Search for the cell housing the specified text and yield its (x, y) center coordinate. 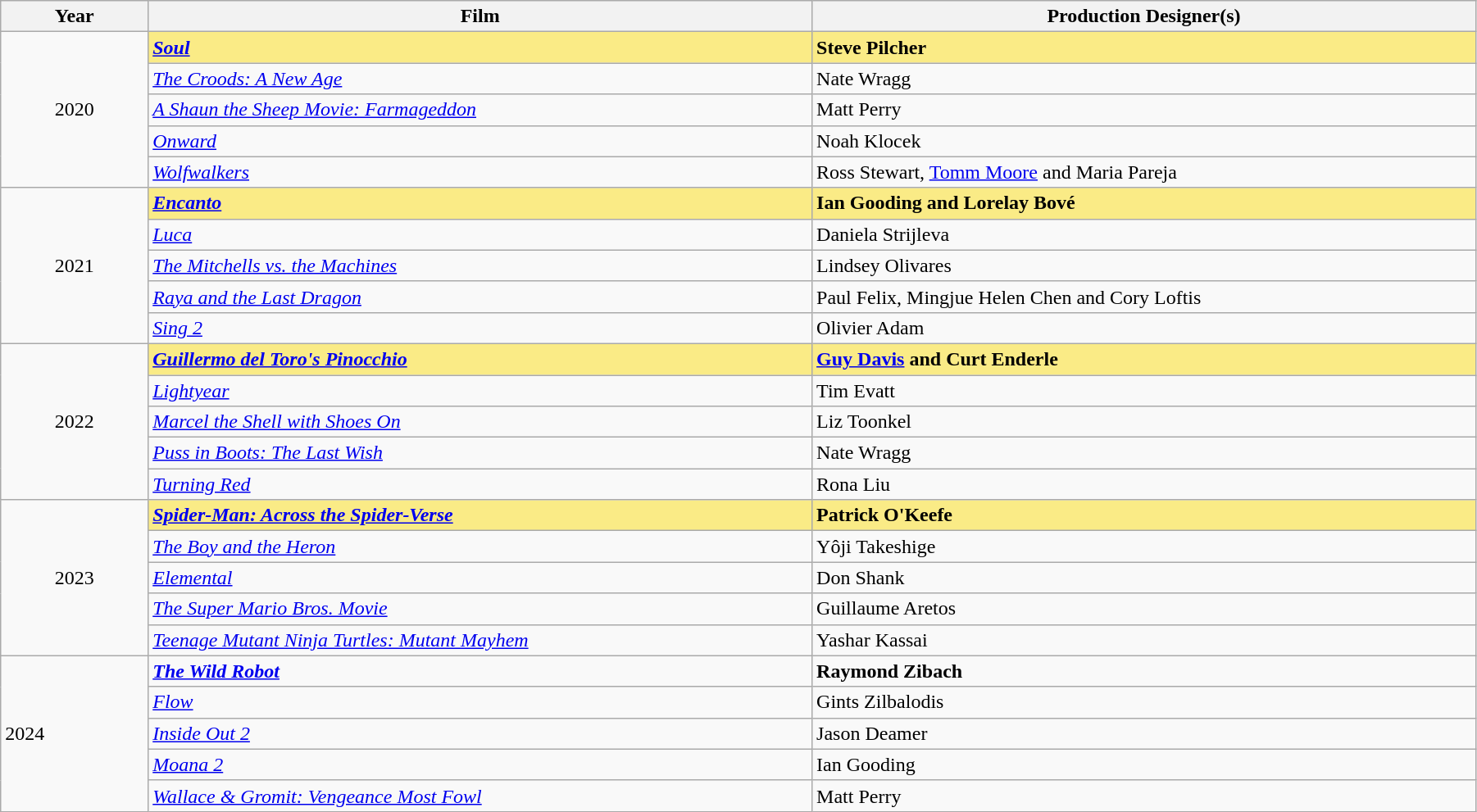
Don Shank (1144, 578)
Olivier Adam (1144, 328)
Puss in Boots: The Last Wish (480, 453)
Noah Klocek (1144, 141)
Paul Felix, Mingjue Helen Chen and Cory Loftis (1144, 297)
2021 (75, 265)
2024 (75, 733)
Year (75, 16)
Daniela Strijleva (1144, 234)
Soul (480, 48)
Tim Evatt (1144, 391)
Raya and the Last Dragon (480, 297)
Ian Gooding (1144, 764)
Luca (480, 234)
Moana 2 (480, 764)
Inside Out 2 (480, 733)
Wolfwalkers (480, 172)
2022 (75, 421)
The Super Mario Bros. Movie (480, 609)
Production Designer(s) (1144, 16)
Teenage Mutant Ninja Turtles: Mutant Mayhem (480, 640)
Marcel the Shell with Shoes On (480, 422)
Sing 2 (480, 328)
Steve Pilcher (1144, 48)
Gints Zilbalodis (1144, 702)
Guillaume Aretos (1144, 609)
Ross Stewart, Tomm Moore and Maria Pareja (1144, 172)
Guillermo del Toro's Pinocchio (480, 359)
Wallace & Gromit: Vengeance Most Fowl (480, 796)
The Mitchells vs. the Machines (480, 265)
Yashar Kassai (1144, 640)
Patrick O'Keefe (1144, 515)
The Wild Robot (480, 671)
The Boy and the Heron (480, 547)
Elemental (480, 578)
Liz Toonkel (1144, 422)
Spider-Man: Across the Spider-Verse (480, 515)
Guy Davis and Curt Enderle (1144, 359)
Encanto (480, 203)
Film (480, 16)
Raymond Zibach (1144, 671)
Turning Red (480, 484)
Yôji Takeshige (1144, 547)
Lightyear (480, 391)
Onward (480, 141)
Rona Liu (1144, 484)
Lindsey Olivares (1144, 265)
2023 (75, 578)
Flow (480, 702)
Jason Deamer (1144, 733)
Ian Gooding and Lorelay Bové (1144, 203)
2020 (75, 110)
A Shaun the Sheep Movie: Farmageddon (480, 110)
The Croods: A New Age (480, 79)
